Output the [x, y] coordinate of the center of the cell containing the given text.  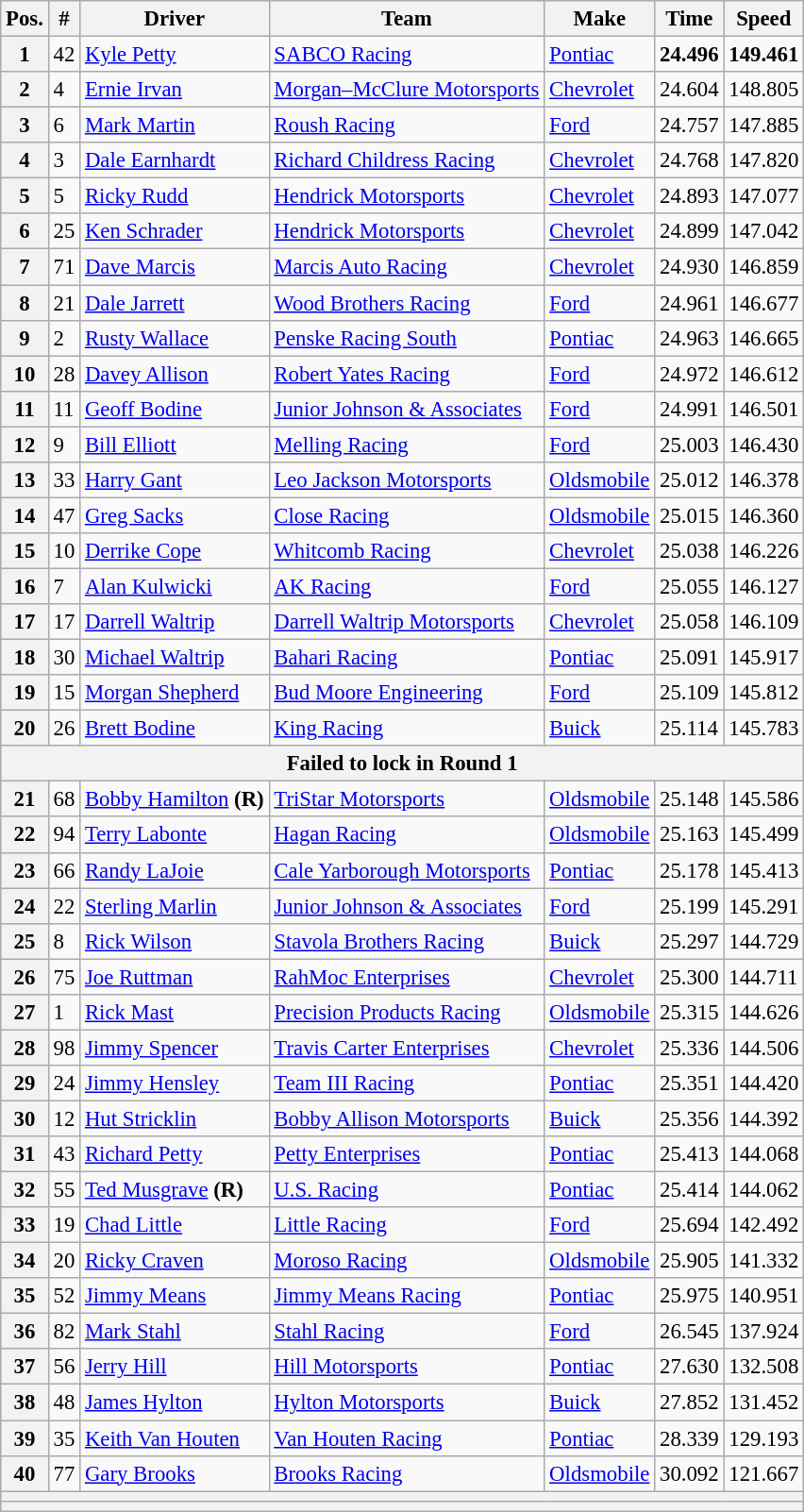
129.193 [764, 1438]
146.378 [764, 480]
47 [64, 515]
Precision Products Racing [407, 1013]
25.336 [689, 1048]
144.068 [764, 1154]
144.392 [764, 1118]
25.114 [689, 729]
24.961 [689, 303]
Team III Racing [407, 1084]
Davey Allison [175, 374]
Darrell Waltrip [175, 622]
144.711 [764, 977]
Harry Gant [175, 480]
25.351 [689, 1084]
25.315 [689, 1013]
Bobby Allison Motorsports [407, 1118]
148.805 [764, 90]
146.859 [764, 267]
71 [64, 267]
Speed [764, 19]
37 [25, 1368]
Hylton Motorsports [407, 1403]
94 [64, 835]
Michael Waltrip [175, 658]
144.626 [764, 1013]
25.038 [689, 551]
Mark Stahl [175, 1332]
147.042 [764, 231]
68 [64, 799]
24.972 [689, 374]
75 [64, 977]
121.667 [764, 1473]
Kyle Petty [175, 55]
U.S. Racing [407, 1190]
40 [25, 1473]
145.917 [764, 658]
Bud Moore Engineering [407, 693]
Jimmy Spencer [175, 1048]
Dale Earnhardt [175, 160]
25.055 [689, 586]
King Racing [407, 729]
Morgan–McClure Motorsports [407, 90]
Terry Labonte [175, 835]
145.812 [764, 693]
Whitcomb Racing [407, 551]
Cale Yarborough Motorsports [407, 870]
Melling Racing [407, 445]
144.062 [764, 1190]
28.339 [689, 1438]
16 [25, 586]
18 [25, 658]
Little Racing [407, 1225]
25.413 [689, 1154]
27.852 [689, 1403]
Stahl Racing [407, 1332]
142.492 [764, 1225]
Pos. [25, 19]
Rick Mast [175, 1013]
146.677 [764, 303]
Geoff Bodine [175, 409]
26.545 [689, 1332]
141.332 [764, 1261]
Marcis Auto Racing [407, 267]
Gary Brooks [175, 1473]
Bill Elliott [175, 445]
Morgan Shepherd [175, 693]
42 [64, 55]
Brooks Racing [407, 1473]
25.163 [689, 835]
Team [407, 19]
27 [25, 1013]
25.178 [689, 870]
SABCO Racing [407, 55]
146.226 [764, 551]
Rusty Wallace [175, 338]
Randy LaJoie [175, 870]
Ted Musgrave (R) [175, 1190]
149.461 [764, 55]
Sterling Marlin [175, 906]
25.148 [689, 799]
Derrike Cope [175, 551]
Close Racing [407, 515]
Jimmy Means Racing [407, 1296]
31 [25, 1154]
24.899 [689, 231]
36 [25, 1332]
25.091 [689, 658]
# [64, 19]
25.414 [689, 1190]
24.893 [689, 196]
14 [25, 515]
48 [64, 1403]
Brett Bodine [175, 729]
25.199 [689, 906]
39 [25, 1438]
Moroso Racing [407, 1261]
25.975 [689, 1296]
23 [25, 870]
TriStar Motorsports [407, 799]
24.991 [689, 409]
Ken Schrader [175, 231]
25.905 [689, 1261]
13 [25, 480]
RahMoc Enterprises [407, 977]
Make [600, 19]
Chad Little [175, 1225]
146.501 [764, 409]
Alan Kulwicki [175, 586]
Stavola Brothers Racing [407, 941]
24.768 [689, 160]
Richard Petty [175, 1154]
Mark Martin [175, 126]
146.430 [764, 445]
James Hylton [175, 1403]
Ricky Craven [175, 1261]
144.420 [764, 1084]
56 [64, 1368]
29 [25, 1084]
137.924 [764, 1332]
131.452 [764, 1403]
Richard Childress Racing [407, 160]
146.127 [764, 586]
30.092 [689, 1473]
145.783 [764, 729]
Wood Brothers Racing [407, 303]
Dave Marcis [175, 267]
146.109 [764, 622]
Ricky Rudd [175, 196]
146.665 [764, 338]
27.630 [689, 1368]
98 [64, 1048]
52 [64, 1296]
25.003 [689, 445]
24.496 [689, 55]
24.963 [689, 338]
Greg Sacks [175, 515]
Ernie Irvan [175, 90]
Jerry Hill [175, 1368]
145.413 [764, 870]
Jimmy Hensley [175, 1084]
25.058 [689, 622]
25.015 [689, 515]
Joe Ruttman [175, 977]
25.356 [689, 1118]
Time [689, 19]
43 [64, 1154]
55 [64, 1190]
Penske Racing South [407, 338]
24.604 [689, 90]
24.930 [689, 267]
Travis Carter Enterprises [407, 1048]
25.694 [689, 1225]
Bahari Racing [407, 658]
Dale Jarrett [175, 303]
66 [64, 870]
145.586 [764, 799]
Failed to lock in Round 1 [402, 764]
144.506 [764, 1048]
147.077 [764, 196]
Leo Jackson Motorsports [407, 480]
146.360 [764, 515]
25.300 [689, 977]
Jimmy Means [175, 1296]
25.109 [689, 693]
Van Houten Racing [407, 1438]
Robert Yates Racing [407, 374]
145.499 [764, 835]
82 [64, 1332]
25.012 [689, 480]
147.885 [764, 126]
Hut Stricklin [175, 1118]
25.297 [689, 941]
132.508 [764, 1368]
Petty Enterprises [407, 1154]
Keith Van Houten [175, 1438]
32 [25, 1190]
Hill Motorsports [407, 1368]
34 [25, 1261]
147.820 [764, 160]
Rick Wilson [175, 941]
Roush Racing [407, 126]
145.291 [764, 906]
AK Racing [407, 586]
24.757 [689, 126]
Driver [175, 19]
Hagan Racing [407, 835]
38 [25, 1403]
144.729 [764, 941]
140.951 [764, 1296]
Darrell Waltrip Motorsports [407, 622]
77 [64, 1473]
146.612 [764, 374]
Bobby Hamilton (R) [175, 799]
